Return [x, y] of the center of cell containing provided text 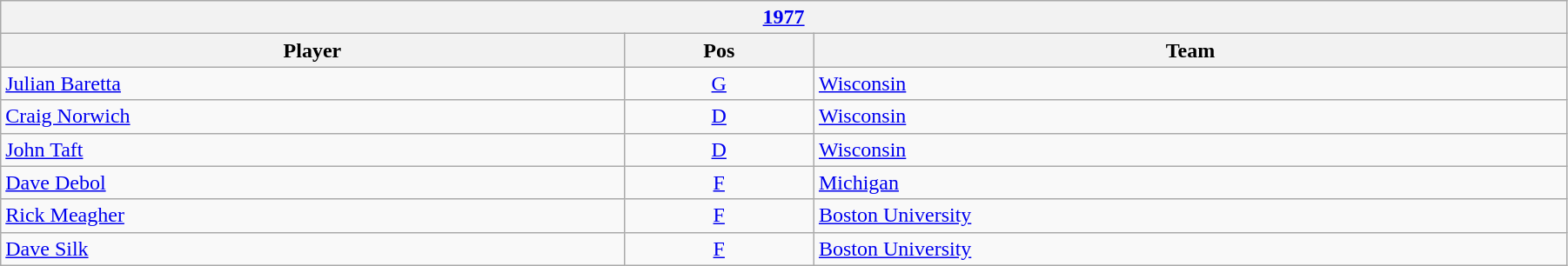
1977 [784, 17]
G [719, 83]
Player [312, 50]
Michigan [1190, 183]
Team [1190, 50]
Craig Norwich [312, 116]
Julian Baretta [312, 83]
John Taft [312, 150]
Rick Meagher [312, 216]
Pos [719, 50]
Dave Silk [312, 249]
Dave Debol [312, 183]
